Search for the cell housing the specified text and yield its [x, y] center coordinate. 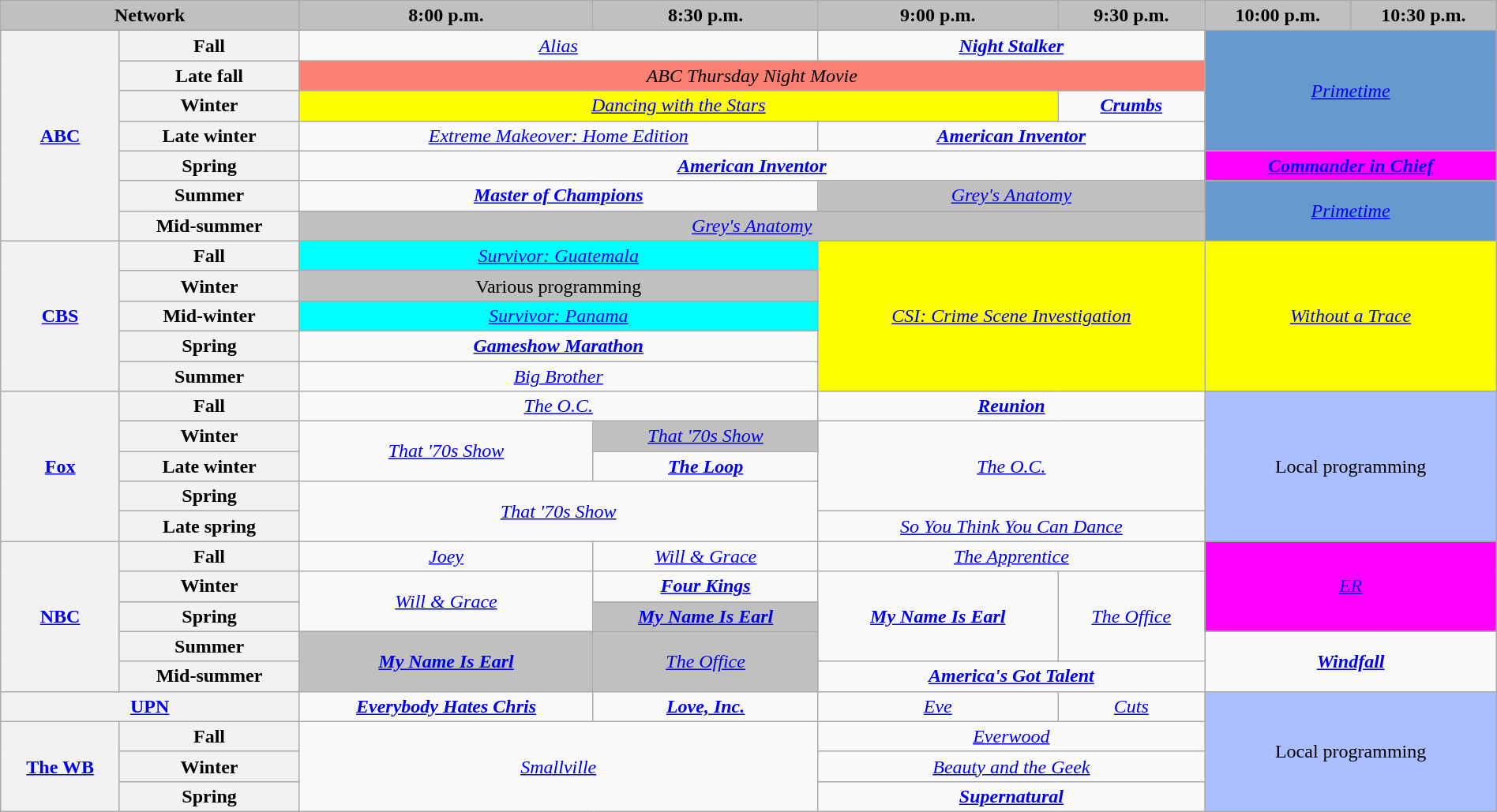
Joey [447, 556]
Gameshow Marathon [559, 346]
Reunion [1011, 406]
Supernatural [1011, 796]
10:30 p.m. [1424, 16]
Beauty and the Geek [1011, 766]
Eve [938, 706]
ABC Thursday Night Movie [752, 76]
The Apprentice [1011, 556]
Night Stalker [1011, 46]
Extreme Makeover: Home Edition [559, 136]
Late spring [208, 526]
Survivor: Panama [559, 316]
8:00 p.m. [447, 16]
Cuts [1131, 706]
Dancing with the Stars [679, 106]
Fox [60, 466]
9:30 p.m. [1131, 16]
Everybody Hates Chris [447, 706]
9:00 p.m. [938, 16]
Various programming [559, 286]
ABC [60, 136]
Mid-winter [208, 316]
Big Brother [559, 376]
UPN [150, 706]
Everwood [1011, 736]
The WB [60, 766]
Late fall [208, 76]
NBC [60, 616]
CBS [60, 316]
Windfall [1350, 661]
ER [1350, 586]
America's Got Talent [1011, 676]
Without a Trace [1350, 316]
Master of Champions [559, 196]
Network [150, 16]
Smallville [559, 766]
So You Think You Can Dance [1011, 526]
Four Kings [705, 586]
The Loop [705, 466]
Commander in Chief [1350, 166]
10:00 p.m. [1278, 16]
Survivor: Guatemala [559, 256]
Crumbs [1131, 106]
Alias [559, 46]
Love, Inc. [705, 706]
CSI: Crime Scene Investigation [1011, 316]
8:30 p.m. [705, 16]
